For the text-containing cell, return its midpoint in (X, Y) coordinate format. 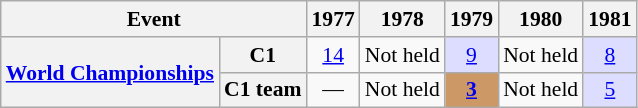
1979 (472, 19)
World Championships (110, 72)
5 (610, 90)
3 (472, 90)
Event (154, 19)
1981 (610, 19)
1980 (540, 19)
14 (332, 55)
1978 (402, 19)
1977 (332, 19)
8 (610, 55)
C1 team (262, 90)
9 (472, 55)
— (332, 90)
C1 (262, 55)
